Find where the given text appears and provide that cell's center as (x, y) coordinate. 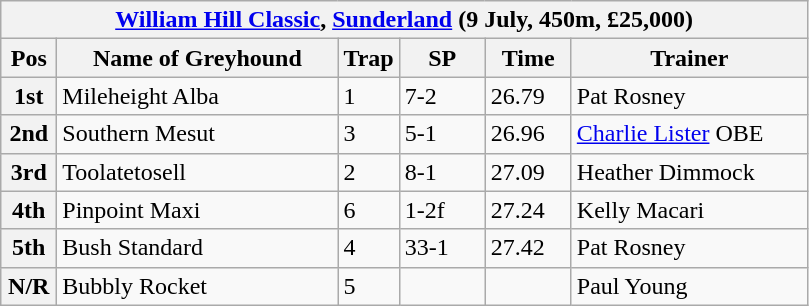
N/R (29, 286)
8-1 (442, 172)
SP (442, 58)
5 (368, 286)
5-1 (442, 134)
3rd (29, 172)
Trainer (689, 58)
4th (29, 210)
27.42 (528, 248)
33-1 (442, 248)
2nd (29, 134)
1 (368, 96)
27.09 (528, 172)
2 (368, 172)
Charlie Lister OBE (689, 134)
6 (368, 210)
Pos (29, 58)
Name of Greyhound (198, 58)
26.96 (528, 134)
7-2 (442, 96)
William Hill Classic, Sunderland (9 July, 450m, £25,000) (404, 20)
Time (528, 58)
Mileheight Alba (198, 96)
Heather Dimmock (689, 172)
Paul Young (689, 286)
1-2f (442, 210)
Toolatetosell (198, 172)
4 (368, 248)
Southern Mesut (198, 134)
Kelly Macari (689, 210)
3 (368, 134)
5th (29, 248)
26.79 (528, 96)
Bush Standard (198, 248)
Pinpoint Maxi (198, 210)
27.24 (528, 210)
Bubbly Rocket (198, 286)
1st (29, 96)
Trap (368, 58)
